Determine the (X, Y) coordinate at the center of the cell enclosing the given text.  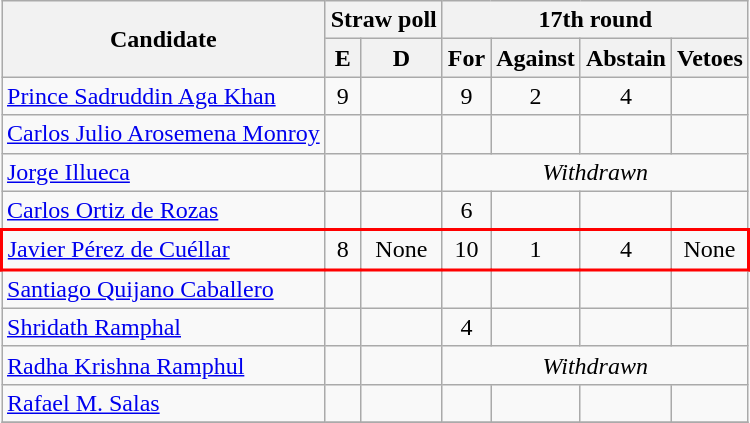
E (342, 58)
Prince Sadruddin Aga Khan (164, 96)
D (401, 58)
Straw poll (384, 20)
Javier Pérez de Cuéllar (164, 250)
Abstain (626, 58)
Carlos Julio Arosemena Monroy (164, 134)
Candidate (164, 39)
Rafael M. Salas (164, 403)
17th round (595, 20)
10 (466, 250)
Carlos Ortiz de Rozas (164, 210)
6 (466, 210)
8 (342, 250)
Radha Krishna Ramphul (164, 365)
Shridath Ramphal (164, 327)
Jorge Illueca (164, 172)
1 (536, 250)
Against (536, 58)
Vetoes (710, 58)
2 (536, 96)
Santiago Quijano Caballero (164, 288)
For (466, 58)
